Locate the cell with the specified text and output its (x, y) center coordinate. 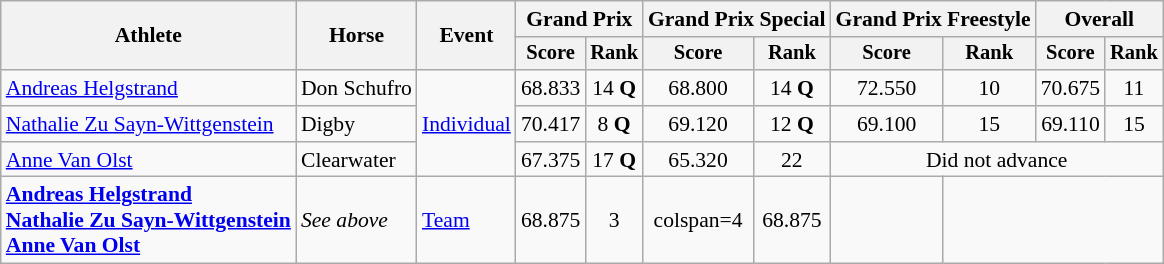
Did not advance (997, 160)
8 Q (614, 124)
Event (466, 36)
69.100 (887, 124)
Individual (466, 124)
Grand Prix (580, 19)
Athlete (148, 36)
65.320 (698, 160)
Nathalie Zu Sayn-Wittgenstein (148, 124)
70.675 (1070, 88)
69.120 (698, 124)
Don Schufro (356, 88)
Andreas Helgstrand (148, 88)
Horse (356, 36)
Anne Van Olst (148, 160)
See above (356, 220)
Grand Prix Special (737, 19)
Grand Prix Freestyle (934, 19)
67.375 (550, 160)
72.550 (887, 88)
22 (792, 160)
70.417 (550, 124)
Digby (356, 124)
Andreas HelgstrandNathalie Zu Sayn-WittgensteinAnne Van Olst (148, 220)
17 Q (614, 160)
68.833 (550, 88)
Team (466, 220)
Overall (1100, 19)
Clearwater (356, 160)
68.800 (698, 88)
10 (990, 88)
3 (614, 220)
11 (1134, 88)
69.110 (1070, 124)
colspan=4 (698, 220)
12 Q (792, 124)
